Capture the cell that displays the provided text and extract its [x, y] central coordinate. 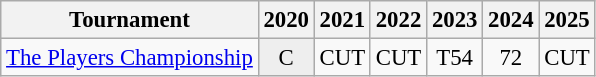
2023 [455, 20]
C [286, 58]
2020 [286, 20]
The Players Championship [130, 58]
2022 [398, 20]
T54 [455, 58]
2024 [511, 20]
2021 [342, 20]
Tournament [130, 20]
72 [511, 58]
2025 [567, 20]
